For the text-containing cell, return its midpoint in (x, y) coordinate format. 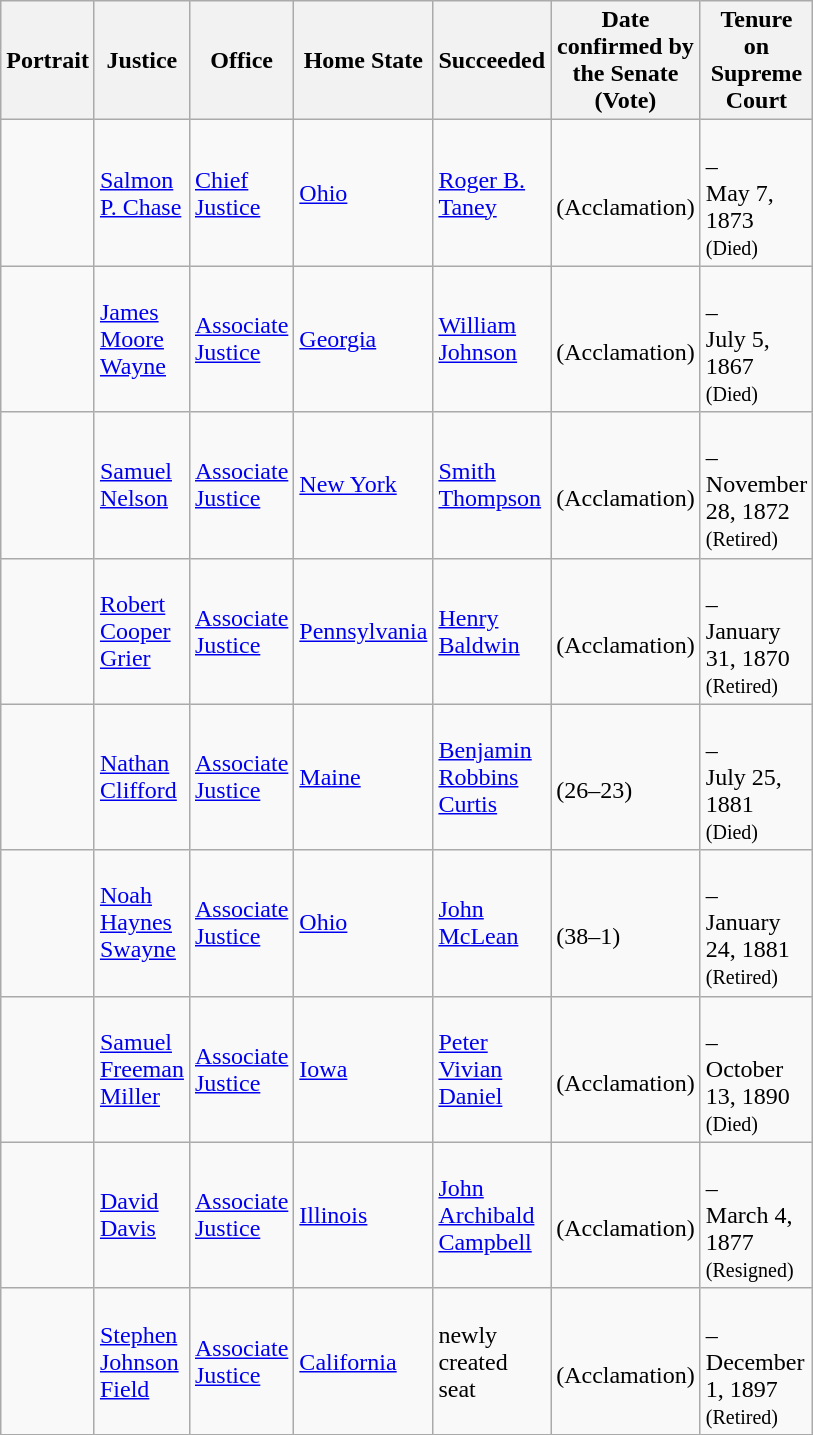
Office (241, 60)
–December 1, 1897(Retired) (756, 1361)
–January 31, 1870(Retired) (756, 631)
Robert Cooper Grier (142, 631)
John Archibald Campbell (492, 1215)
Salmon P. Chase (142, 193)
–July 25, 1881(Died) (756, 777)
–November 28, 1872(Retired) (756, 485)
newly created seat (492, 1361)
Peter Vivian Daniel (492, 1069)
Justice (142, 60)
William Johnson (492, 339)
(38–1) (626, 923)
Henry Baldwin (492, 631)
–January 24, 1881(Retired) (756, 923)
Nathan Clifford (142, 777)
Georgia (364, 339)
James Moore Wayne (142, 339)
John McLean (492, 923)
Roger B. Taney (492, 193)
Succeeded (492, 60)
Pennsylvania (364, 631)
Smith Thompson (492, 485)
Benjamin Robbins Curtis (492, 777)
New York (364, 485)
Portrait (48, 60)
Stephen Johnson Field (142, 1361)
–March 4, 1877(Resigned) (756, 1215)
(26–23) (626, 777)
Date confirmed by the Senate(Vote) (626, 60)
Samuel Freeman Miller (142, 1069)
–July 5, 1867(Died) (756, 339)
–May 7, 1873(Died) (756, 193)
–October 13, 1890(Died) (756, 1069)
Tenure on Supreme Court (756, 60)
Samuel Nelson (142, 485)
Chief Justice (241, 193)
Maine (364, 777)
David Davis (142, 1215)
Iowa (364, 1069)
Noah Haynes Swayne (142, 923)
Illinois (364, 1215)
Home State (364, 60)
California (364, 1361)
